Return the (X, Y) coordinate for the center point of the cell that contains the specified text.  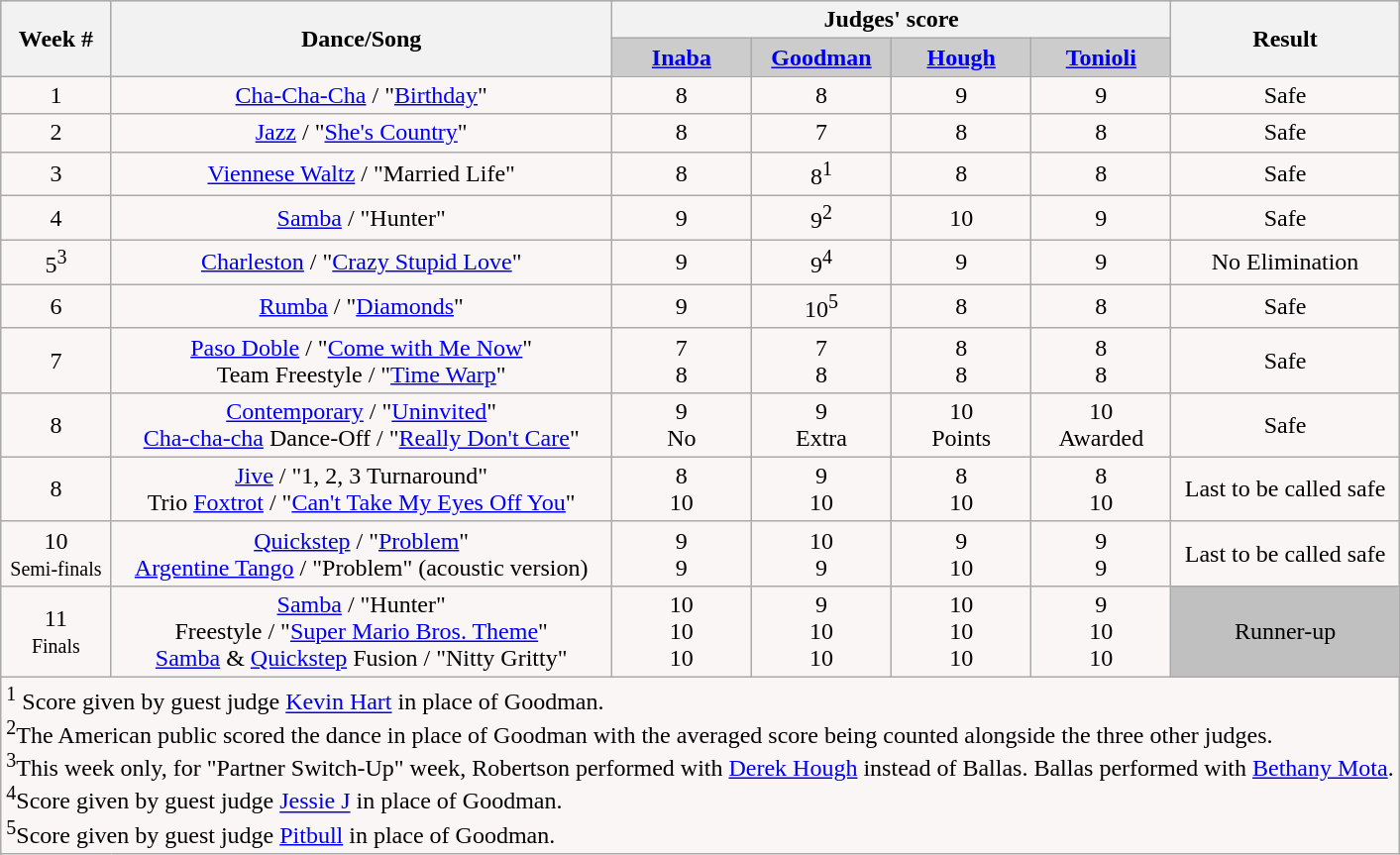
6 (55, 307)
10Points (961, 424)
94 (820, 262)
Rumba / "Diamonds" (361, 307)
10Awarded (1102, 424)
Goodman (820, 57)
Charleston / "Crazy Stupid Love" (361, 262)
Tonioli (1102, 57)
81 (820, 174)
Jazz / "She's Country" (361, 133)
9Extra (820, 424)
92 (820, 218)
Quickstep / "Problem" Argentine Tango / "Problem" (acoustic version) (361, 553)
Hough (961, 57)
Result (1285, 39)
Viennese Waltz / "Married Life" (361, 174)
9No (682, 424)
10Semi-finals (55, 553)
Dance/Song (361, 39)
3 (55, 174)
Samba / "Hunter" (361, 218)
Runner-up (1285, 631)
Samba / "Hunter" Freestyle / "Super Mario Bros. Theme" Samba & Quickstep Fusion / "Nitty Gritty" (361, 631)
Inaba (682, 57)
109 (820, 553)
10 (961, 218)
Cha-Cha-Cha / "Birthday" (361, 95)
Jive / "1, 2, 3 Turnaround" Trio Foxtrot / "Can't Take My Eyes Off You" (361, 489)
11Finals (55, 631)
Paso Doble / "Come with Me Now" Team Freestyle / "Time Warp" (361, 361)
Contemporary / "Uninvited" Cha-cha-cha Dance-Off / "Really Don't Care" (361, 424)
2 (55, 133)
4 (55, 218)
Week # (55, 39)
1 (55, 95)
105 (820, 307)
53 (55, 262)
No Elimination (1285, 262)
Judges' score (892, 20)
